Detect which cell encompasses the target text, then output its [x, y] center coordinate. 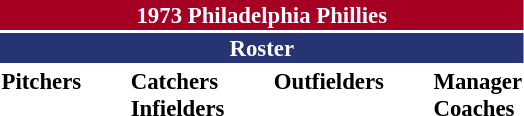
1973 Philadelphia Phillies [262, 15]
Roster [262, 48]
